Determine the [X, Y] coordinate at the center of the cell enclosing the given text.  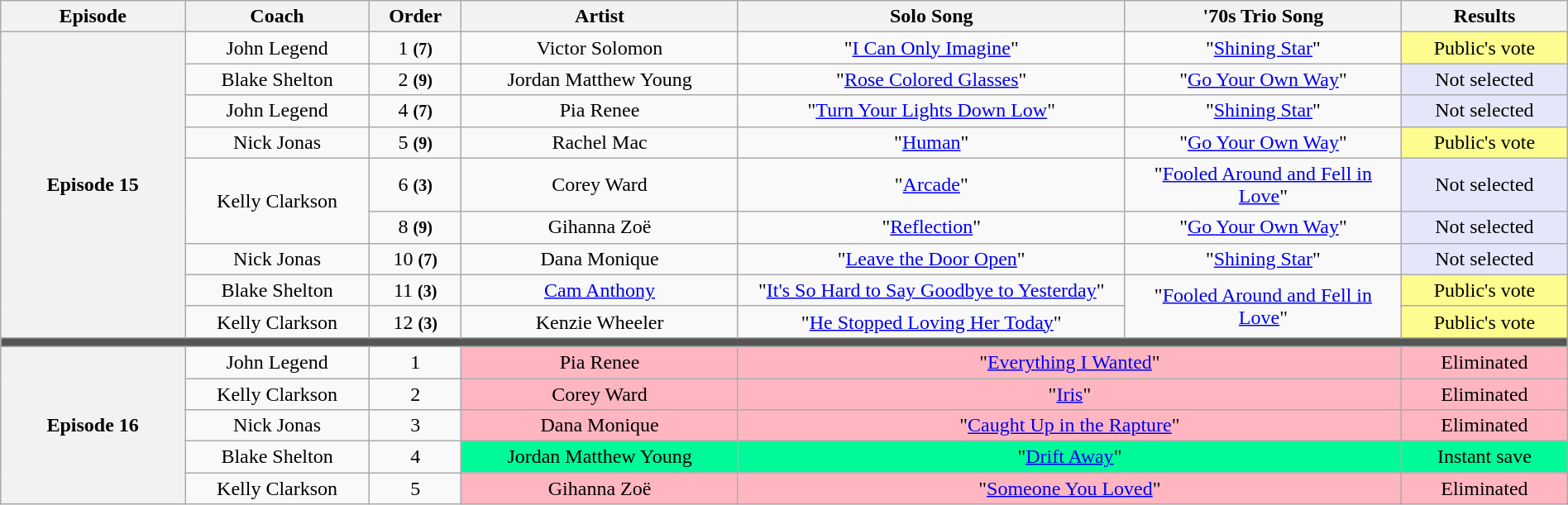
"Human" [931, 142]
"Rose Colored Glasses" [931, 79]
"Someone You Loved" [1069, 488]
3 [415, 426]
'70s Trio Song [1263, 17]
1 (7) [415, 48]
Solo Song [931, 17]
10 (7) [415, 259]
"Caught Up in the Rapture" [1069, 426]
12 (3) [415, 322]
Victor Solomon [600, 48]
Rachel Mac [600, 142]
"Arcade" [931, 185]
"Iris" [1069, 394]
Results [1485, 17]
4 [415, 457]
"Drift Away" [1069, 457]
"It's So Hard to Say Goodbye to Yesterday" [931, 290]
Artist [600, 17]
"I Can Only Imagine" [931, 48]
6 (3) [415, 185]
1 [415, 362]
Episode [93, 17]
Coach [278, 17]
Order [415, 17]
2 [415, 394]
"He Stopped Loving Her Today" [931, 322]
5 [415, 488]
"Reflection" [931, 227]
11 (3) [415, 290]
2 (9) [415, 79]
Kenzie Wheeler [600, 322]
5 (9) [415, 142]
4 (7) [415, 111]
"Leave the Door Open" [931, 259]
Episode 16 [93, 425]
Cam Anthony [600, 290]
8 (9) [415, 227]
"Turn Your Lights Down Low" [931, 111]
Instant save [1485, 457]
"Everything I Wanted" [1069, 362]
Episode 15 [93, 185]
